Detect which cell encompasses the target text, then output its (X, Y) center coordinate. 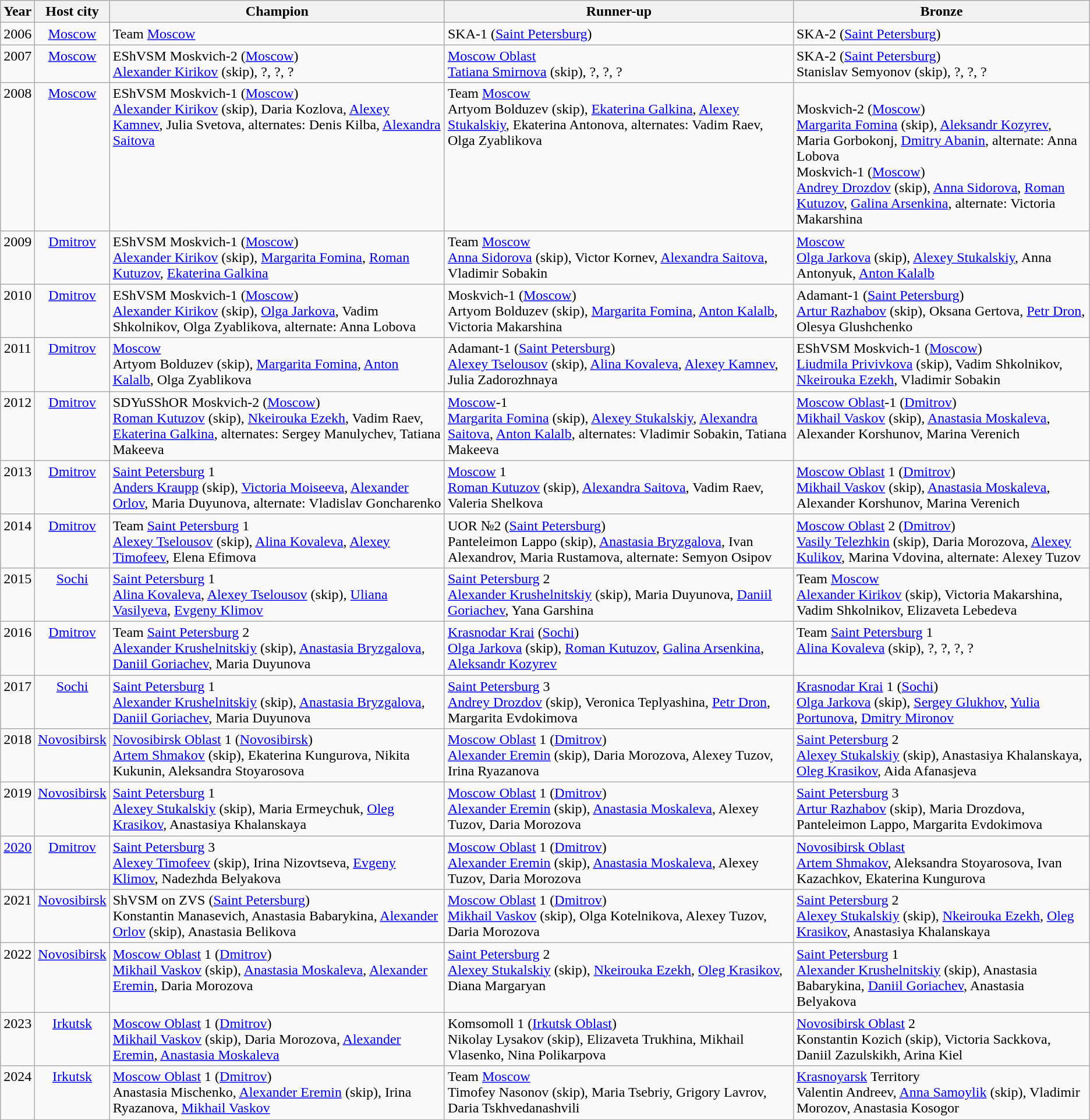
Bronze (941, 12)
Saint Petersburg 3Artur Razhabov (skip), Maria Drozdova, Panteleimon Lappo, Margarita Evdokimova (941, 809)
Saint Petersburg 1 Alexander Krushelnitskiy (skip), Anastasia Babarykina, Daniil Goriachev, Anastasia Belyakova (941, 978)
Saint Petersburg 1Anders Kraupp (skip), Victoria Moiseeva, Alexander Orlov, Maria Duyunova, alternate: Vladislav Goncharenko (277, 487)
2023 (17, 1039)
ShVSM on ZVS (Saint Petersburg) Konstantin Manasevich, Anastasia Babarykina, Alexander Orlov (skip), Anastasia Belikova (277, 916)
2015 (17, 594)
2013 (17, 487)
2021 (17, 916)
Year (17, 12)
2012 (17, 426)
SKA-1 (Saint Petersburg) (618, 34)
Moscow Oblast 2 (Dmitrov)Vasily Telezhkin (skip), Daria Morozova, Alexey Kulikov, Marina Vdovina, alternate: Alexey Tuzov (941, 541)
Novosibirsk Oblast 1 (Novosibirsk)Artem Shmakov (skip), Ekaterina Kungurova, Nikita Kukunin, Aleksandra Stoyarosova (277, 756)
Adamant-1 (Saint Petersburg)Artur Razhabov (skip), Oksana Gertova, Petr Dron, Olesya Glushchenko (941, 311)
Saint Petersburg 3Alexey Timofeev (skip), Irina Nizovtseva, Evgeny Klimov, Nadezhda Belyakova (277, 863)
Moscow Oblast 1 (Dmitrov)Mikhail Vaskov (skip), Anastasia Moskaleva, Alexander Korshunov, Marina Verenich (941, 487)
Team MoscowArtyom Bolduzev (skip), Ekaterina Galkina, Alexey Stukalskiy, Ekaterina Antonova, alternates: Vadim Raev, Olga Zyablikova (618, 157)
Team Saint Petersburg 1Alexey Tselousov (skip), Alina Kovaleva, Alexey Timofeev, Elena Efimova (277, 541)
Saint Petersburg 2 Alexey Stukalskiy (skip), Nkeirouka Ezekh, Oleg Krasikov, Anastasiya Khalanskaya (941, 916)
Adamant-1 (Saint Petersburg)Alexey Tselousov (skip), Alina Kovaleva, Alexey Kamnev, Julia Zadorozhnaya (618, 364)
Moscow-1Margarita Fomina (skip), Alexey Stukalskiy, Alexandra Saitova, Anton Kalalb, alternates: Vladimir Sobakin, Tatiana Makeeva (618, 426)
EShVSM Moskvich-1 (Moscow)Alexander Kirikov (skip), Olga Jarkova, Vadim Shkolnikov, Olga Zyablikova, alternate: Anna Lobova (277, 311)
Saint Petersburg 2Alexander Krushelnitskiy (skip), Maria Duyunova, Daniil Goriachev, Yana Garshina (618, 594)
EShVSM Moskvich-2 (Moscow)Alexander Kirikov (skip), ?, ?, ? (277, 64)
2020 (17, 863)
2008 (17, 157)
2011 (17, 364)
Moscow Oblast 1 (Dmitrov) Mikhail Vaskov (skip), Olga Kotelnikova, Alexey Tuzov, Daria Morozova (618, 916)
Moscow OblastTatiana Smirnova (skip), ?, ?, ? (618, 64)
Team Saint Petersburg 1Alina Kovaleva (skip), ?, ?, ?, ? (941, 648)
Saint Petersburg 1Alexander Krushelnitskiy (skip), Anastasia Bryzgalova, Daniil Goriachev, Maria Duyunova (277, 702)
Saint Petersburg 1Alina Kovaleva, Alexey Tselousov (skip), Uliana Vasilyeva, Evgeny Klimov (277, 594)
2006 (17, 34)
EShVSM Moskvich-1 (Moscow)Alexander Kirikov (skip), Margarita Fomina, Roman Kutuzov, Ekaterina Galkina (277, 257)
Novosibirsk OblastArtem Shmakov, Aleksandra Stoyarosova, Ivan Kazachkov, Ekaterina Kungurova (941, 863)
Krasnoyarsk Territory Valentin Andreev, Anna Samoylik (skip), Vladimir Morozov, Anastasia Kosogor (941, 1093)
2014 (17, 541)
MoscowArtyom Bolduzev (skip), Margarita Fomina, Anton Kalalb, Olga Zyablikova (277, 364)
MoscowOlga Jarkova (skip), Alexey Stukalskiy, Anna Antonyuk, Anton Kalalb (941, 257)
Moscow Oblast 1 (Dmitrov)Alexander Eremin (skip), Daria Morozova, Alexey Tuzov, Irina Ryazanova (618, 756)
2019 (17, 809)
SKA-2 (Saint Petersburg)Stanislav Semyonov (skip), ?, ?, ? (941, 64)
Moscow Oblast 1 (Dmitrov) Anastasia Mischenko, Alexander Eremin (skip), Irina Ryazanova, Mikhail Vaskov (277, 1093)
Team MoscowAnna Sidorova (skip), Victor Kornev, Alexandra Saitova, Vladimir Sobakin (618, 257)
Moscow Oblast 1 (Dmitrov) Mikhail Vaskov (skip), Anastasia Moskaleva, Alexander Eremin, Daria Morozova (277, 978)
EShVSM Moskvich-1 (Moscow)Liudmila Privivkova (skip), Vadim Shkolnikov, Nkeirouka Ezekh, Vladimir Sobakin (941, 364)
Runner-up (618, 12)
2022 (17, 978)
SKA-2 (Saint Petersburg) (941, 34)
Moscow Oblast 1 (Dmitrov) Mikhail Vaskov (skip), Daria Morozova, Alexander Eremin, Anastasia Moskaleva (277, 1039)
Novosibirsk Oblast 2 Konstantin Kozich (skip), Victoria Sackkova, Daniil Zazulskikh, Arina Kiel (941, 1039)
Krasnodar Krai (Sochi)Olga Jarkova (skip), Roman Kutuzov, Galina Arsenkina, Aleksandr Kozyrev (618, 648)
Saint Petersburg 1Alexey Stukalskiy (skip), Maria Ermeychuk, Oleg Krasikov, Anastasiya Khalanskaya (277, 809)
Saint Petersburg 2 Alexey Stukalskiy (skip), Nkeirouka Ezekh, Oleg Krasikov, Diana Margaryan (618, 978)
UOR №2 (Saint Petersburg)Panteleimon Lappo (skip), Anastasia Bryzgalova, Ivan Alexandrov, Maria Rustamova, alternate: Semyon Osipov (618, 541)
Team MoscowAlexander Kirikov (skip), Victoria Makarshina, Vadim Shkolnikov, Elizaveta Lebedeva (941, 594)
Komsomoll 1 (Irkutsk Oblast) Nikolay Lysakov (skip), Elizaveta Trukhina, Mikhail Vlasenko, Nina Polikarpova (618, 1039)
2024 (17, 1093)
2007 (17, 64)
2016 (17, 648)
2017 (17, 702)
Moskvich-1 (Moscow)Artyom Bolduzev (skip), Margarita Fomina, Anton Kalalb, Victoria Makarshina (618, 311)
Team Moscow (277, 34)
EShVSM Moskvich-1 (Moscow)Alexander Kirikov (skip), Daria Kozlova, Alexey Kamnev, Julia Svetova, alternates: Denis Kilba, Alexandra Saitova (277, 157)
2009 (17, 257)
2018 (17, 756)
Host city (72, 12)
Moscow Oblast-1 (Dmitrov)Mikhail Vaskov (skip), Anastasia Moskaleva, Alexander Korshunov, Marina Verenich (941, 426)
Saint Petersburg 2Alexey Stukalskiy (skip), Anastasiya Khalanskaya, Oleg Krasikov, Aida Afanasjeva (941, 756)
Saint Petersburg 3Andrey Drozdov (skip), Veronica Teplyashina, Petr Dron, Margarita Evdokimova (618, 702)
Krasnodar Krai 1 (Sochi)Olga Jarkova (skip), Sergey Glukhov, Yulia Portunova, Dmitry Mironov (941, 702)
Team Saint Petersburg 2Alexander Krushelnitskiy (skip), Anastasia Bryzgalova, Daniil Goriachev, Maria Duyunova (277, 648)
Team Moscow Timofey Nasonov (skip), Maria Tsebriy, Grigory Lavrov, Daria Tskhvedanashvili (618, 1093)
2010 (17, 311)
SDYuSShOR Moskvich-2 (Moscow)Roman Kutuzov (skip), Nkeirouka Ezekh, Vadim Raev, Ekaterina Galkina, alternates: Sergey Manulychev, Tatiana Makeeva (277, 426)
Champion (277, 12)
Moscow 1Roman Kutuzov (skip), Alexandra Saitova, Vadim Raev, Valeria Shelkova (618, 487)
